Output the [X, Y] coordinate of the center of the cell containing the given text.  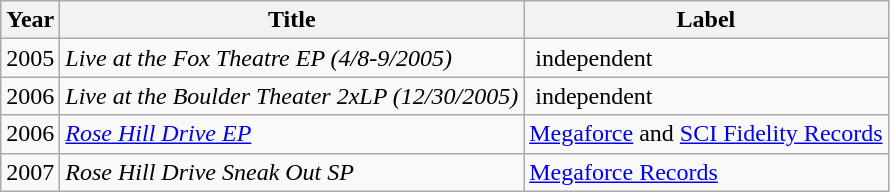
2007 [30, 172]
Rose Hill Drive Sneak Out SP [292, 172]
Live at the Boulder Theater 2xLP (12/30/2005) [292, 96]
Title [292, 20]
Year [30, 20]
2005 [30, 58]
Megaforce and SCI Fidelity Records [706, 134]
Megaforce Records [706, 172]
Label [706, 20]
Rose Hill Drive EP [292, 134]
Live at the Fox Theatre EP (4/8-9/2005) [292, 58]
